For the text-containing cell, return its midpoint in (x, y) coordinate format. 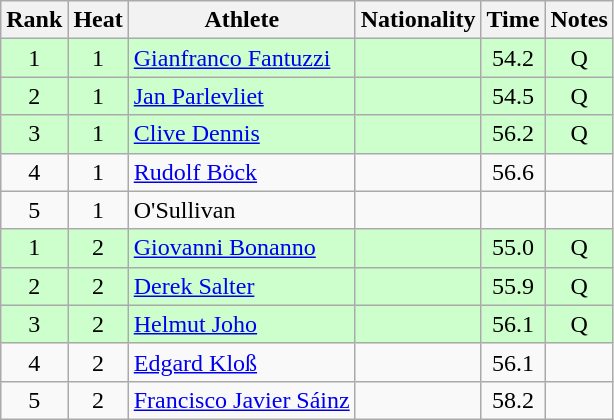
Francisco Javier Sáinz (242, 400)
Edgard Kloß (242, 362)
Athlete (242, 20)
55.0 (513, 248)
Rank (34, 20)
Nationality (418, 20)
Giovanni Bonanno (242, 248)
58.2 (513, 400)
Time (513, 20)
56.2 (513, 134)
Rudolf Böck (242, 172)
Helmut Joho (242, 324)
Notes (579, 20)
Jan Parlevliet (242, 96)
Heat (98, 20)
Derek Salter (242, 286)
O'Sullivan (242, 210)
54.5 (513, 96)
54.2 (513, 58)
55.9 (513, 286)
Gianfranco Fantuzzi (242, 58)
56.6 (513, 172)
Clive Dennis (242, 134)
